Scan for the cell matching the given text and deliver its [x, y] coordinate at center. 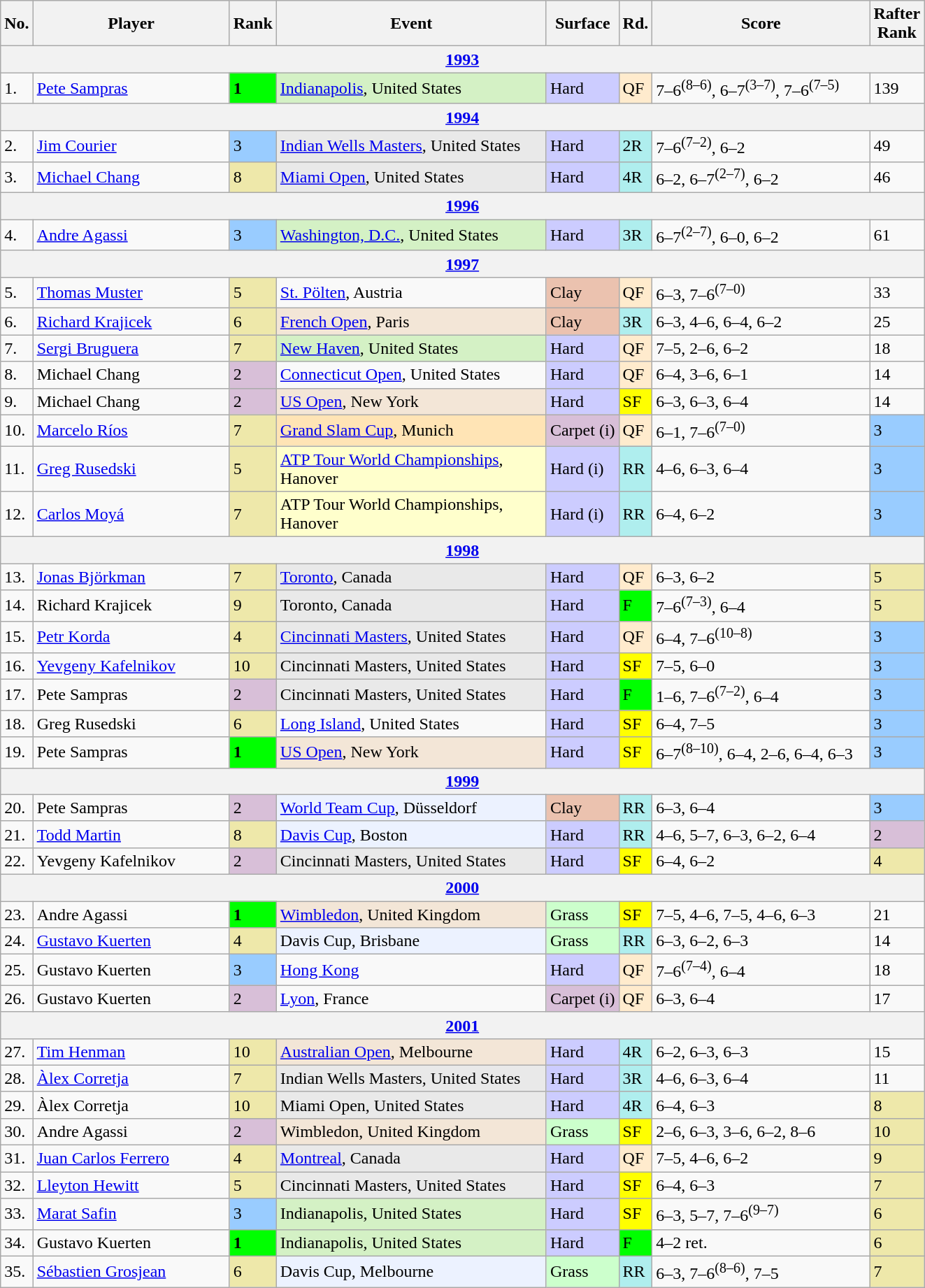
11 [897, 1078]
Surface [582, 24]
Sébastien Grosjean [131, 1271]
15. [17, 636]
1999 [463, 781]
13. [17, 577]
6–7(8–10), 6–4, 2–6, 6–4, 6–3 [761, 752]
7. [17, 348]
7–5, 6–0 [761, 666]
Petr Korda [131, 636]
Marat Safin [131, 1214]
Davis Cup, Melbourne [411, 1271]
33. [17, 1214]
11. [17, 468]
1–6, 7–6(7–2), 6–4 [761, 695]
7–5, 4–6, 6–2 [761, 1159]
6–3, 7–6(8–6), 7–5 [761, 1271]
Event [411, 24]
34. [17, 1243]
6–7(2–7), 6–0, 6–2 [761, 235]
10. [17, 431]
Sergi Bruguera [131, 348]
Player [131, 24]
61 [897, 235]
6–4, 3–6, 6–1 [761, 375]
Rank [253, 24]
6–4, 7–6(10–8) [761, 636]
1996 [463, 206]
28. [17, 1078]
22. [17, 861]
12. [17, 515]
Washington, D.C., United States [411, 235]
4. [17, 235]
8. [17, 375]
21 [897, 915]
Juan Carlos Ferrero [131, 1159]
1998 [463, 550]
6–2, 6–7(2–7), 6–2 [761, 178]
49 [897, 145]
7–5, 2–6, 6–2 [761, 348]
2001 [463, 1025]
Long Island, United States [411, 724]
139 [897, 88]
33 [897, 292]
27. [17, 1052]
Score [761, 24]
1997 [463, 264]
16. [17, 666]
New Haven, United States [411, 348]
5. [17, 292]
4–2 ret. [761, 1243]
7–6(7–2), 6–2 [761, 145]
Carlos Moyá [131, 515]
Lyon, France [411, 999]
32. [17, 1185]
25. [17, 971]
St. Pölten, Austria [411, 292]
6–3, 7–6(7–0) [761, 292]
26. [17, 999]
Grand Slam Cup, Munich [411, 431]
2R [636, 145]
Davis Cup, Brisbane [411, 941]
Lleyton Hewitt [131, 1185]
1993 [463, 59]
15 [897, 1052]
35. [17, 1271]
19. [17, 752]
Thomas Muster [131, 292]
7–6(8–6), 6–7(3–7), 7–6(7–5) [761, 88]
1994 [463, 117]
14. [17, 606]
Davis Cup, Boston [411, 834]
2–6, 6–3, 3–6, 6–2, 8–6 [761, 1132]
Hong Kong [411, 971]
French Open, Paris [411, 322]
Montreal, Canada [411, 1159]
6–3, 6–2, 6–3 [761, 941]
2000 [463, 887]
31. [17, 1159]
Jim Courier [131, 145]
21. [17, 834]
7–5, 4–6, 7–5, 4–6, 6–3 [761, 915]
4–6, 5–7, 6–3, 6–2, 6–4 [761, 834]
3. [17, 178]
18. [17, 724]
6–3, 5–7, 7–6(9–7) [761, 1214]
Connecticut Open, United States [411, 375]
17 [897, 999]
World Team Cup, Düsseldorf [411, 808]
RafterRank [897, 24]
17. [17, 695]
1. [17, 88]
Jonas Björkman [131, 577]
Tim Henman [131, 1052]
9. [17, 401]
7–6(7–4), 6–4 [761, 971]
6–4, 7–5 [761, 724]
6–1, 7–6(7–0) [761, 431]
6. [17, 322]
Marcelo Ríos [131, 431]
23. [17, 915]
20. [17, 808]
Rd. [636, 24]
46 [897, 178]
24. [17, 941]
2. [17, 145]
6–3, 6–2 [761, 577]
6–2, 6–3, 6–3 [761, 1052]
7–6(7–3), 6–4 [761, 606]
25 [897, 322]
Todd Martin [131, 834]
6–3, 6–3, 6–4 [761, 401]
Australian Open, Melbourne [411, 1052]
29. [17, 1105]
30. [17, 1132]
No. [17, 24]
6–3, 4–6, 6–4, 6–2 [761, 322]
